Return [X, Y] of the center of cell containing provided text 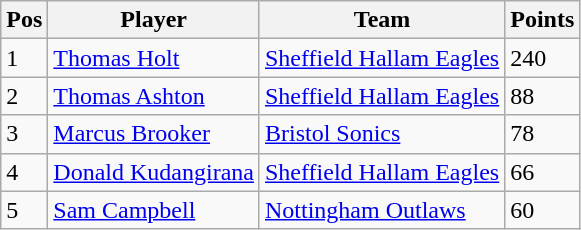
Player [154, 20]
Marcus Brooker [154, 134]
Bristol Sonics [382, 134]
3 [24, 134]
66 [542, 172]
Sam Campbell [154, 210]
2 [24, 96]
240 [542, 58]
4 [24, 172]
88 [542, 96]
60 [542, 210]
Nottingham Outlaws [382, 210]
5 [24, 210]
Donald Kudangirana [154, 172]
78 [542, 134]
1 [24, 58]
Thomas Ashton [154, 96]
Pos [24, 20]
Team [382, 20]
Thomas Holt [154, 58]
Points [542, 20]
